Capture the cell that displays the provided text and extract its [x, y] central coordinate. 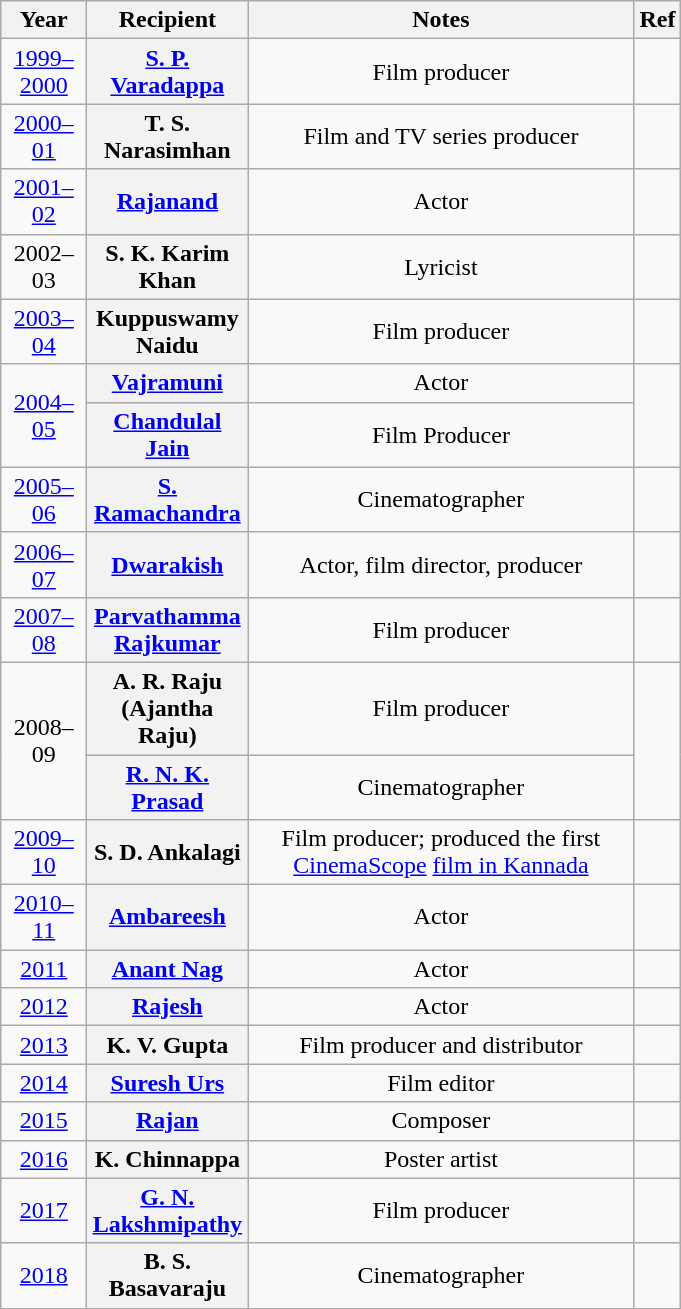
Film producer and distributor [441, 1045]
Film and TV series producer [441, 136]
A. R. Raju (Ajantha Raju) [168, 708]
2005–06 [44, 500]
Rajanand [168, 202]
Suresh Urs [168, 1083]
Actor, film director, producer [441, 564]
Film editor [441, 1083]
R. N. K. Prasad [168, 786]
K. Chinnappa [168, 1159]
S. Ramachandra [168, 500]
Rajan [168, 1121]
G. N. Lakshmipathy [168, 1210]
Film Producer [441, 434]
B. S. Basavaraju [168, 1276]
S. P. Varadappa [168, 72]
2016 [44, 1159]
Vajramuni [168, 383]
Chandulal Jain [168, 434]
2017 [44, 1210]
2015 [44, 1121]
2001–02 [44, 202]
Lyricist [441, 266]
2004–05 [44, 416]
Dwarakish [168, 564]
Ambareesh [168, 918]
T. S. Narasimhan [168, 136]
S. K. Karim Khan [168, 266]
Poster artist [441, 1159]
Year [44, 20]
Ref [658, 20]
2003–04 [44, 332]
Notes [441, 20]
Anant Nag [168, 969]
Rajesh [168, 1007]
2007–08 [44, 630]
2012 [44, 1007]
Film producer; produced the first CinemaScope film in Kannada [441, 852]
2018 [44, 1276]
2002–03 [44, 266]
2000–01 [44, 136]
Kuppuswamy Naidu [168, 332]
2010–11 [44, 918]
2014 [44, 1083]
K. V. Gupta [168, 1045]
S. D. Ankalagi [168, 852]
Composer [441, 1121]
2009–10 [44, 852]
Recipient [168, 20]
1999–2000 [44, 72]
2011 [44, 969]
2006–07 [44, 564]
2008–09 [44, 740]
Parvathamma Rajkumar [168, 630]
2013 [44, 1045]
